Capture the cell that displays the provided text and extract its [X, Y] central coordinate. 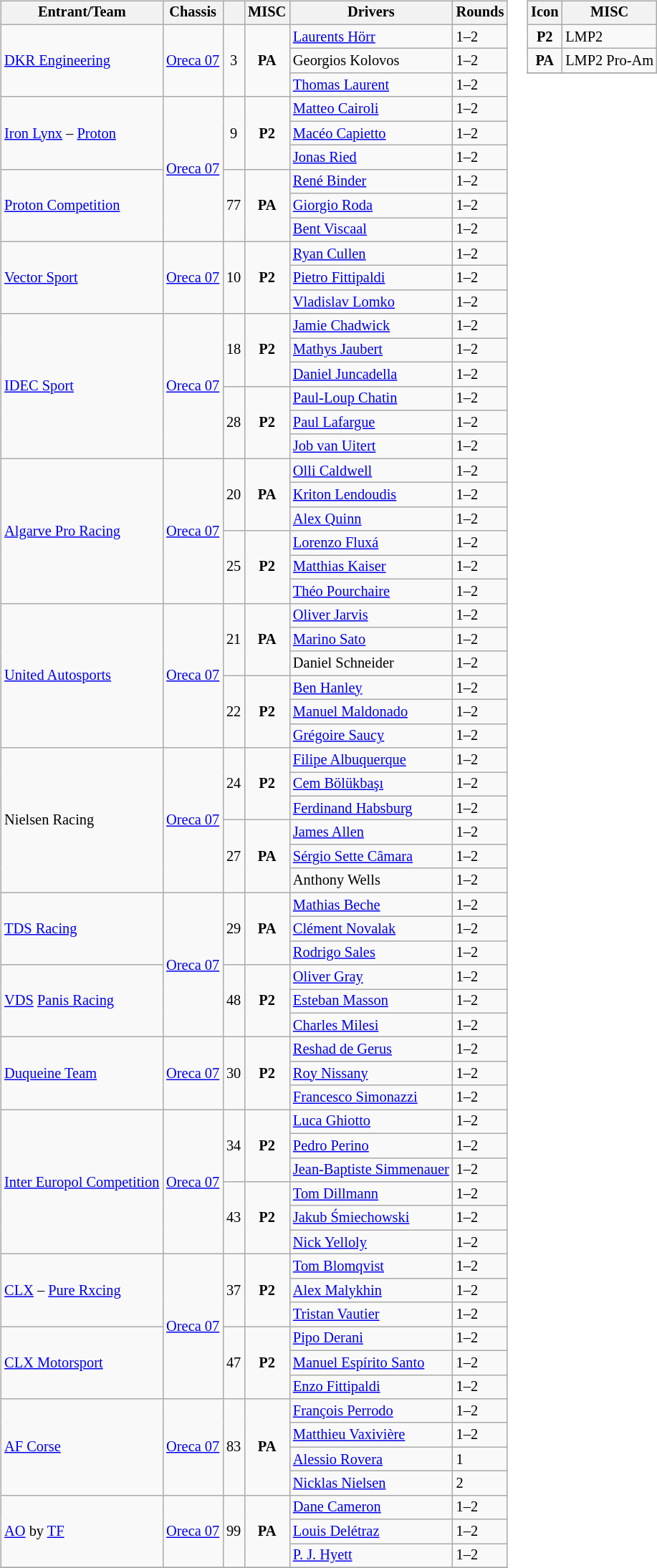
Clément Novalak [371, 929]
29 [234, 928]
43 [234, 1218]
Oliver Jarvis [371, 615]
Drivers [371, 13]
Vladislav Lomko [371, 302]
24 [234, 784]
CLX Motorsport [82, 1362]
Duqueine Team [82, 1073]
10 [234, 278]
30 [234, 1073]
Bent Viscaal [371, 230]
Rounds [480, 13]
Mathias Beche [371, 905]
IDEC Sport [82, 386]
Charles Milesi [371, 1025]
Ryan Cullen [371, 254]
Alex Quinn [371, 519]
83 [234, 1447]
Ben Hanley [371, 688]
Alessio Rovera [371, 1459]
Anthony Wells [371, 880]
Nick Yelloly [371, 1242]
Filipe Albuquerque [371, 760]
9 [234, 133]
Luca Ghiotto [371, 1122]
Tristan Vautier [371, 1314]
Pedro Perino [371, 1145]
Pietro Fittipaldi [371, 278]
2 [480, 1483]
Sérgio Sette Câmara [371, 857]
Proton Competition [82, 205]
Macéo Capietto [371, 133]
34 [234, 1146]
Giorgio Roda [371, 206]
James Allen [371, 832]
Icon [545, 13]
AF Corse [82, 1447]
Nicklas Nielsen [371, 1483]
1 [480, 1459]
22 [234, 712]
Esteban Masson [371, 1001]
Iron Lynx – Proton [82, 133]
AO by TF [82, 1531]
Vector Sport [82, 278]
Chassis [193, 13]
Louis Delétraz [371, 1531]
Job van Uitert [371, 446]
LMP2 Pro-Am [609, 61]
Lorenzo Fluxá [371, 543]
Matthias Kaiser [371, 567]
Olli Caldwell [371, 471]
3 [234, 60]
27 [234, 857]
Tom Blomqvist [371, 1266]
Daniel Juncadella [371, 374]
Jean-Baptiste Simmenauer [371, 1170]
Tom Dillmann [371, 1194]
Matthieu Vaxivière [371, 1435]
Roy Nissany [371, 1074]
Jamie Chadwick [371, 326]
Kriton Lendoudis [371, 495]
Paul Lafargue [371, 423]
Dane Cameron [371, 1507]
Alex Malykhin [371, 1290]
TDS Racing [82, 928]
Francesco Simonazzi [371, 1097]
99 [234, 1531]
Thomas Laurent [371, 85]
28 [234, 423]
Daniel Schneider [371, 663]
18 [234, 350]
Paul-Loup Chatin [371, 398]
37 [234, 1291]
Jakub Śmiechowski [371, 1218]
Pipo Derani [371, 1339]
Jonas Ried [371, 158]
Laurents Hörr [371, 37]
Enzo Fittipaldi [371, 1387]
P. J. Hyett [371, 1556]
20 [234, 494]
Algarve Pro Racing [82, 531]
VDS Panis Racing [82, 1001]
United Autosports [82, 675]
25 [234, 567]
CLX – Pure Rxcing [82, 1291]
Marino Sato [371, 640]
Reshad de Gerus [371, 1049]
77 [234, 205]
François Perrodo [371, 1411]
Inter Europol Competition [82, 1182]
Ferdinand Habsburg [371, 808]
47 [234, 1362]
Manuel Maldonado [371, 712]
Mathys Jaubert [371, 350]
Nielsen Racing [82, 820]
48 [234, 1001]
Georgios Kolovos [371, 61]
Théo Pourchaire [371, 591]
Oliver Gray [371, 977]
DKR Engineering [82, 60]
Grégoire Saucy [371, 736]
Entrant/Team [82, 13]
LMP2 [609, 37]
Manuel Espírito Santo [371, 1362]
Rodrigo Sales [371, 953]
René Binder [371, 181]
21 [234, 639]
Matteo Cairoli [371, 109]
Cem Bölükbaşı [371, 784]
